Capture the cell that displays the provided text and extract its [x, y] central coordinate. 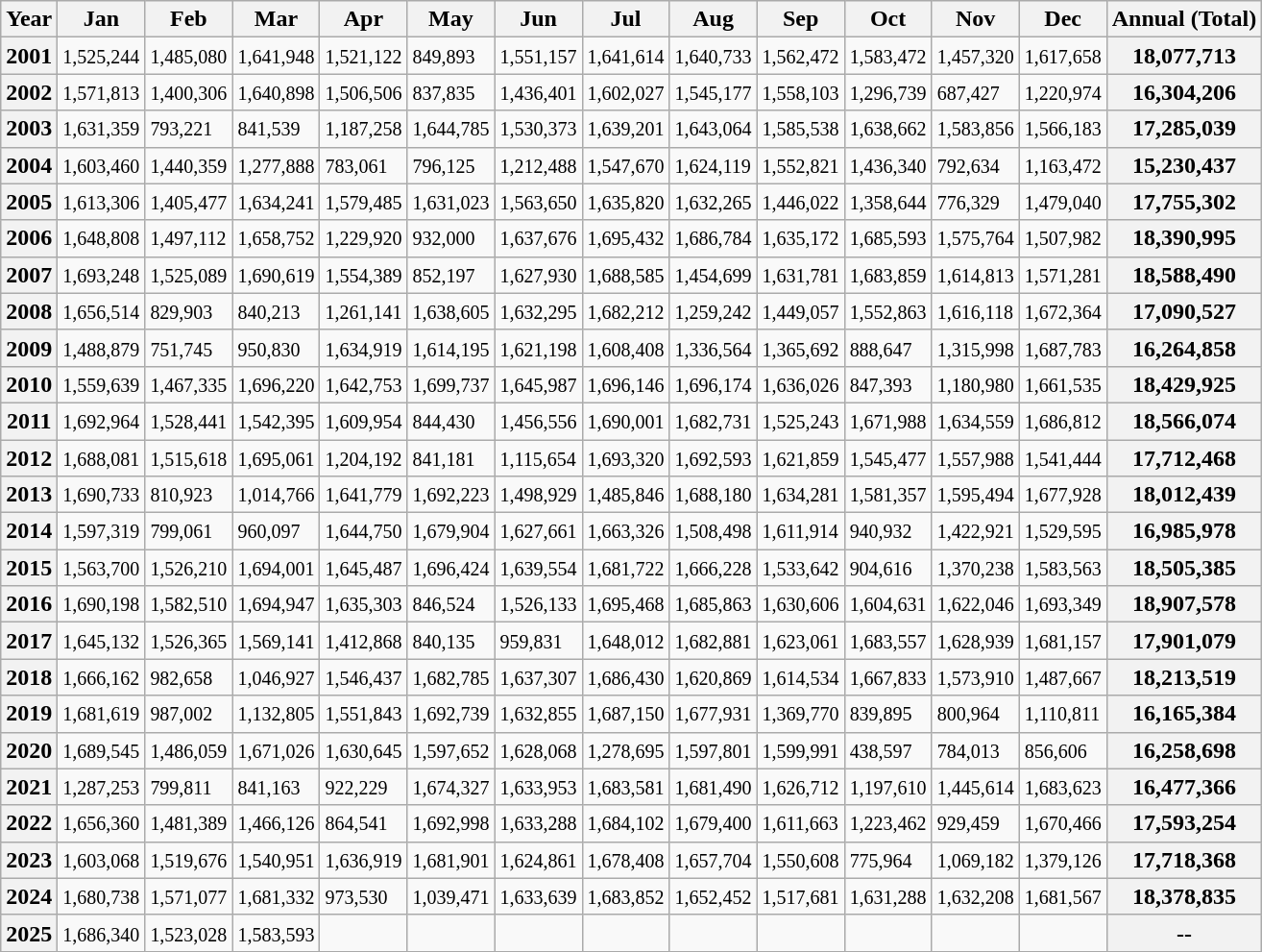
982,658 [188, 677]
17,901,079 [1184, 641]
1,400,306 [188, 92]
1,683,557 [887, 641]
1,551,843 [363, 714]
1,624,119 [713, 165]
1,457,320 [976, 56]
2010 [29, 384]
1,529,595 [1062, 531]
1,681,490 [713, 787]
1,571,281 [1062, 275]
Sep [801, 19]
1,631,359 [102, 129]
776,329 [976, 202]
1,132,805 [277, 714]
1,644,750 [363, 531]
1,630,606 [801, 604]
18,378,835 [1184, 896]
1,488,879 [102, 348]
1,557,988 [976, 458]
800,964 [976, 714]
1,358,644 [887, 202]
1,692,223 [451, 495]
837,835 [451, 92]
1,583,472 [887, 56]
1,632,265 [713, 202]
1,690,001 [626, 421]
1,657,704 [713, 860]
18,012,439 [1184, 495]
1,519,676 [188, 860]
1,636,026 [801, 384]
1,627,930 [538, 275]
1,681,722 [626, 568]
May [451, 19]
1,603,068 [102, 860]
1,365,692 [801, 348]
2014 [29, 531]
1,634,241 [277, 202]
1,641,948 [277, 56]
18,390,995 [1184, 238]
1,682,785 [451, 677]
1,197,610 [887, 787]
929,459 [976, 823]
1,622,046 [976, 604]
1,369,770 [801, 714]
1,597,319 [102, 531]
1,671,026 [277, 750]
1,642,753 [363, 384]
960,097 [277, 531]
1,685,863 [713, 604]
1,582,510 [188, 604]
1,595,494 [976, 495]
932,000 [451, 238]
1,674,327 [451, 787]
1,634,281 [801, 495]
904,616 [887, 568]
1,540,951 [277, 860]
1,611,914 [801, 531]
2004 [29, 165]
2025 [29, 933]
1,187,258 [363, 129]
1,696,174 [713, 384]
Annual (Total) [1184, 19]
799,061 [188, 531]
2002 [29, 92]
1,525,244 [102, 56]
1,631,288 [887, 896]
1,069,182 [976, 860]
1,684,102 [626, 823]
1,683,852 [626, 896]
1,623,061 [801, 641]
1,583,856 [976, 129]
2021 [29, 787]
1,637,307 [538, 677]
1,608,408 [626, 348]
1,277,888 [277, 165]
1,663,326 [626, 531]
1,571,077 [188, 896]
1,296,739 [887, 92]
810,923 [188, 495]
1,525,243 [801, 421]
1,686,784 [713, 238]
1,456,556 [538, 421]
1,681,332 [277, 896]
1,641,614 [626, 56]
2001 [29, 56]
864,541 [363, 823]
847,393 [887, 384]
16,258,698 [1184, 750]
1,635,172 [801, 238]
1,679,904 [451, 531]
1,638,662 [887, 129]
1,597,652 [451, 750]
17,285,039 [1184, 129]
1,672,364 [1062, 311]
1,631,023 [451, 202]
18,907,578 [1184, 604]
16,304,206 [1184, 92]
1,693,349 [1062, 604]
1,287,253 [102, 787]
1,696,424 [451, 568]
1,163,472 [1062, 165]
Jun [538, 19]
1,631,781 [801, 275]
1,613,306 [102, 202]
1,628,939 [976, 641]
1,667,833 [887, 677]
1,370,238 [976, 568]
1,541,444 [1062, 458]
1,110,811 [1062, 714]
1,517,681 [801, 896]
839,895 [887, 714]
1,648,012 [626, 641]
18,213,519 [1184, 677]
1,636,919 [363, 860]
Aug [713, 19]
17,718,368 [1184, 860]
841,163 [277, 787]
1,638,605 [451, 311]
18,077,713 [1184, 56]
1,681,157 [1062, 641]
1,624,861 [538, 860]
1,685,593 [887, 238]
1,686,430 [626, 677]
1,115,654 [538, 458]
751,745 [188, 348]
1,558,103 [801, 92]
1,643,064 [713, 129]
1,467,335 [188, 384]
16,264,858 [1184, 348]
1,688,180 [713, 495]
1,566,183 [1062, 129]
1,523,028 [188, 933]
793,221 [188, 129]
1,694,947 [277, 604]
1,641,779 [363, 495]
1,689,545 [102, 750]
1,440,359 [188, 165]
1,379,126 [1062, 860]
1,212,488 [538, 165]
18,505,385 [1184, 568]
1,498,929 [538, 495]
1,621,198 [538, 348]
1,687,783 [1062, 348]
1,571,813 [102, 92]
1,315,998 [976, 348]
1,617,658 [1062, 56]
1,521,122 [363, 56]
1,336,564 [713, 348]
1,645,987 [538, 384]
1,682,881 [713, 641]
784,013 [976, 750]
2019 [29, 714]
1,614,813 [976, 275]
438,597 [887, 750]
841,539 [277, 129]
1,688,585 [626, 275]
17,712,468 [1184, 458]
18,566,074 [1184, 421]
1,670,466 [1062, 823]
2011 [29, 421]
1,261,141 [363, 311]
840,213 [277, 311]
1,412,868 [363, 641]
1,550,608 [801, 860]
1,466,126 [277, 823]
1,690,198 [102, 604]
1,679,400 [713, 823]
1,639,554 [538, 568]
2008 [29, 311]
1,671,988 [887, 421]
959,831 [538, 641]
1,692,964 [102, 421]
18,429,925 [1184, 384]
2006 [29, 238]
1,486,059 [188, 750]
1,620,869 [713, 677]
1,632,295 [538, 311]
888,647 [887, 348]
922,229 [363, 787]
1,547,670 [626, 165]
1,542,395 [277, 421]
1,656,514 [102, 311]
1,634,559 [976, 421]
1,581,357 [887, 495]
1,481,389 [188, 823]
1,506,506 [363, 92]
852,197 [451, 275]
1,229,920 [363, 238]
1,445,614 [976, 787]
1,644,785 [451, 129]
1,635,820 [626, 202]
1,637,676 [538, 238]
1,611,663 [801, 823]
1,677,931 [713, 714]
2023 [29, 860]
1,678,408 [626, 860]
1,436,340 [887, 165]
1,640,898 [277, 92]
1,633,953 [538, 787]
1,634,919 [363, 348]
783,061 [363, 165]
1,632,208 [976, 896]
1,652,452 [713, 896]
Jan [102, 19]
1,583,593 [277, 933]
1,616,118 [976, 311]
1,614,195 [451, 348]
Mar [277, 19]
940,932 [887, 531]
1,682,731 [713, 421]
1,658,752 [277, 238]
1,485,080 [188, 56]
1,552,863 [887, 311]
1,554,389 [363, 275]
1,681,619 [102, 714]
1,563,650 [538, 202]
1,645,487 [363, 568]
987,002 [188, 714]
1,666,228 [713, 568]
1,180,980 [976, 384]
1,683,859 [887, 275]
1,599,991 [801, 750]
1,526,210 [188, 568]
Apr [363, 19]
16,477,366 [1184, 787]
1,693,320 [626, 458]
1,039,471 [451, 896]
1,688,081 [102, 458]
2009 [29, 348]
1,604,631 [887, 604]
2020 [29, 750]
16,985,978 [1184, 531]
1,562,472 [801, 56]
1,692,998 [451, 823]
856,606 [1062, 750]
973,530 [363, 896]
1,645,132 [102, 641]
1,640,733 [713, 56]
1,633,288 [538, 823]
2018 [29, 677]
1,278,695 [626, 750]
1,694,001 [277, 568]
796,125 [451, 165]
1,545,177 [713, 92]
1,681,567 [1062, 896]
1,223,462 [887, 823]
18,588,490 [1184, 275]
841,181 [451, 458]
1,507,982 [1062, 238]
1,422,921 [976, 531]
1,436,401 [538, 92]
2022 [29, 823]
1,204,192 [363, 458]
1,677,928 [1062, 495]
1,656,360 [102, 823]
1,405,477 [188, 202]
1,687,150 [626, 714]
-- [1184, 933]
1,609,954 [363, 421]
849,893 [451, 56]
1,630,645 [363, 750]
2024 [29, 896]
Nov [976, 19]
1,682,212 [626, 311]
2005 [29, 202]
1,485,846 [626, 495]
1,446,022 [801, 202]
687,427 [976, 92]
1,583,563 [1062, 568]
1,627,661 [538, 531]
1,563,700 [102, 568]
1,690,733 [102, 495]
1,552,821 [801, 165]
1,533,642 [801, 568]
Feb [188, 19]
17,090,527 [1184, 311]
1,046,927 [277, 677]
1,454,699 [713, 275]
1,602,027 [626, 92]
1,515,618 [188, 458]
1,449,057 [801, 311]
2013 [29, 495]
840,135 [451, 641]
1,681,901 [451, 860]
1,585,538 [801, 129]
1,603,460 [102, 165]
1,635,303 [363, 604]
1,551,157 [538, 56]
792,634 [976, 165]
16,165,384 [1184, 714]
1,579,485 [363, 202]
Oct [887, 19]
1,680,738 [102, 896]
1,666,162 [102, 677]
1,683,581 [626, 787]
2016 [29, 604]
1,690,619 [277, 275]
1,632,855 [538, 714]
1,597,801 [713, 750]
1,545,477 [887, 458]
1,569,141 [277, 641]
829,903 [188, 311]
1,699,737 [451, 384]
1,696,220 [277, 384]
950,830 [277, 348]
1,686,340 [102, 933]
1,479,040 [1062, 202]
1,220,974 [1062, 92]
1,014,766 [277, 495]
2015 [29, 568]
1,695,432 [626, 238]
17,593,254 [1184, 823]
1,628,068 [538, 750]
1,526,365 [188, 641]
Dec [1062, 19]
1,497,112 [188, 238]
844,430 [451, 421]
1,693,248 [102, 275]
1,626,712 [801, 787]
2012 [29, 458]
2007 [29, 275]
17,755,302 [1184, 202]
1,530,373 [538, 129]
Jul [626, 19]
1,692,739 [451, 714]
1,575,764 [976, 238]
1,525,089 [188, 275]
1,559,639 [102, 384]
1,621,859 [801, 458]
1,259,242 [713, 311]
1,661,535 [1062, 384]
1,526,133 [538, 604]
1,695,468 [626, 604]
2003 [29, 129]
1,508,498 [713, 531]
1,573,910 [976, 677]
1,614,534 [801, 677]
15,230,437 [1184, 165]
1,692,593 [713, 458]
1,639,201 [626, 129]
1,683,623 [1062, 787]
775,964 [887, 860]
799,811 [188, 787]
1,696,146 [626, 384]
1,546,437 [363, 677]
846,524 [451, 604]
Year [29, 19]
1,648,808 [102, 238]
1,633,639 [538, 896]
2017 [29, 641]
1,528,441 [188, 421]
1,686,812 [1062, 421]
1,487,667 [1062, 677]
1,695,061 [277, 458]
